Return the [X, Y] coordinate for the center point of the cell that contains the specified text.  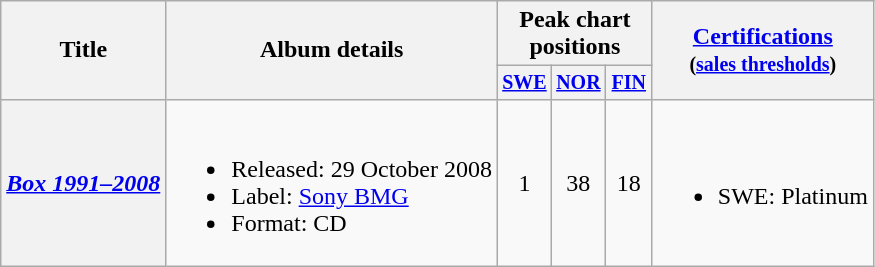
38 [578, 182]
Released: 29 October 2008Label: Sony BMGFormat: CD [332, 182]
1 [524, 182]
Box 1991–2008 [84, 182]
18 [628, 182]
Album details [332, 50]
Title [84, 50]
FIN [628, 82]
SWE [524, 82]
Peak chart positions [574, 34]
SWE: Platinum [762, 182]
Certifications(sales thresholds) [762, 50]
NOR [578, 82]
